Search for the cell housing the specified text and yield its [X, Y] center coordinate. 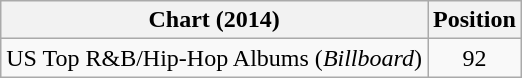
92 [475, 58]
Chart (2014) [214, 20]
US Top R&B/Hip-Hop Albums (Billboard) [214, 58]
Position [475, 20]
